Return the [x, y] coordinate for the center point of the cell that contains the specified text.  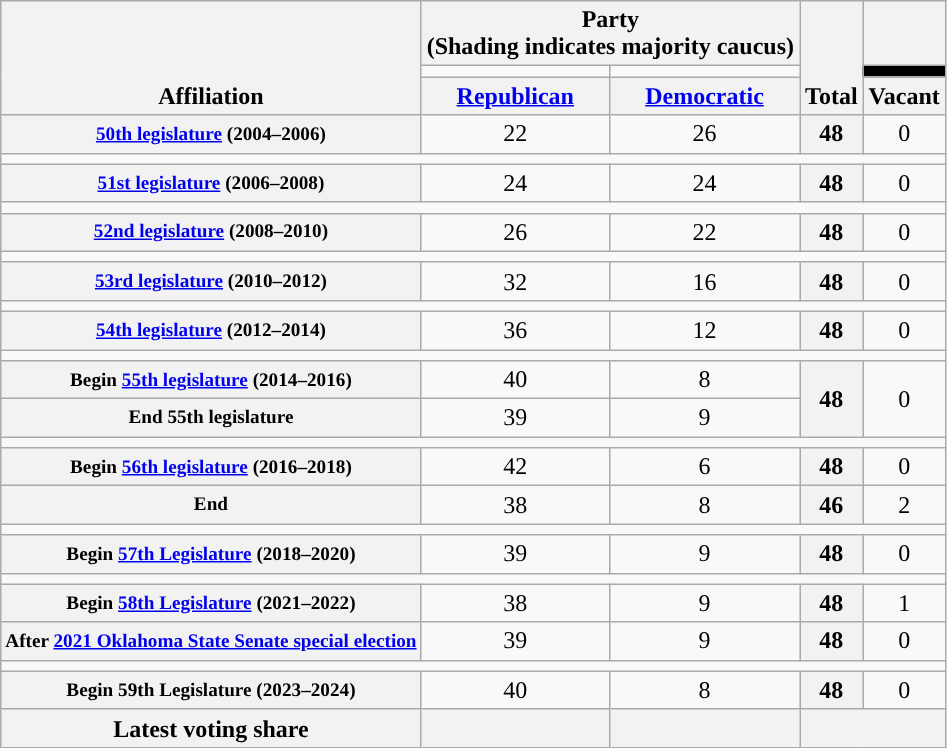
Affiliation [211, 58]
51st legislature (2006–2008) [211, 183]
End [211, 505]
After 2021 Oklahoma State Senate special election [211, 641]
50th legislature (2004–2006) [211, 134]
Democratic [704, 96]
Begin 57th Legislature (2018–2020) [211, 554]
54th legislature (2012–2014) [211, 330]
Total [832, 58]
42 [515, 467]
1 [904, 603]
52nd legislature (2008–2010) [211, 232]
Latest voting share [211, 728]
2 [904, 505]
46 [832, 505]
6 [704, 467]
Begin 56th legislature (2016–2018) [211, 467]
Begin 55th legislature (2014–2016) [211, 380]
Party (Shading indicates majority caucus) [610, 34]
Begin 59th Legislature (2023–2024) [211, 690]
Republican [515, 96]
32 [515, 281]
Vacant [904, 96]
End 55th legislature [211, 418]
36 [515, 330]
12 [704, 330]
Begin 58th Legislature (2021–2022) [211, 603]
16 [704, 281]
53rd legislature (2010–2012) [211, 281]
